Find where the given text appears and provide that cell's center as (x, y) coordinate. 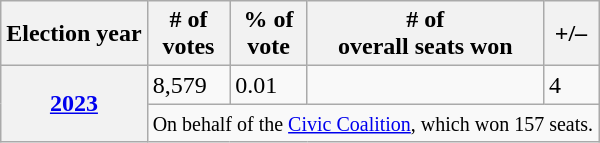
+/– (570, 34)
0.01 (269, 85)
8,579 (188, 85)
Election year (74, 34)
% ofvote (269, 34)
# ofvotes (188, 34)
2023 (74, 104)
4 (570, 85)
On behalf of the Civic Coalition, which won 157 seats. (372, 123)
# ofoverall seats won (425, 34)
